From the cell containing the given text, extract its center point as (X, Y) coordinate. 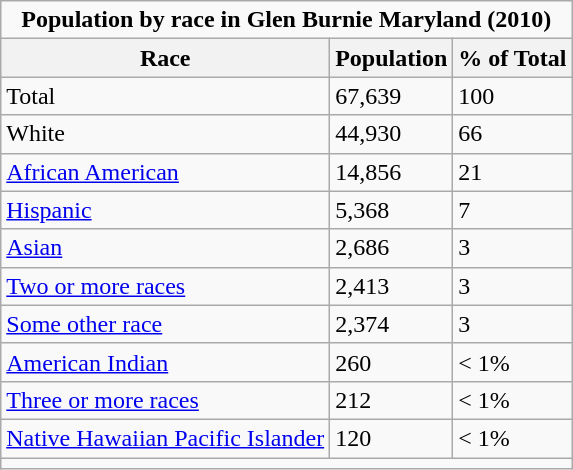
260 (392, 362)
Two or more races (166, 286)
44,930 (392, 134)
5,368 (392, 210)
Population (392, 58)
Native Hawaiian Pacific Islander (166, 438)
American Indian (166, 362)
100 (512, 96)
2,413 (392, 286)
Population by race in Glen Burnie Maryland (2010) (286, 20)
Total (166, 96)
Some other race (166, 324)
66 (512, 134)
Hispanic (166, 210)
Three or more races (166, 400)
2,686 (392, 248)
Race (166, 58)
% of Total (512, 58)
Asian (166, 248)
2,374 (392, 324)
14,856 (392, 172)
African American (166, 172)
White (166, 134)
21 (512, 172)
212 (392, 400)
67,639 (392, 96)
7 (512, 210)
120 (392, 438)
